From the cell containing the given text, extract its center point as (x, y) coordinate. 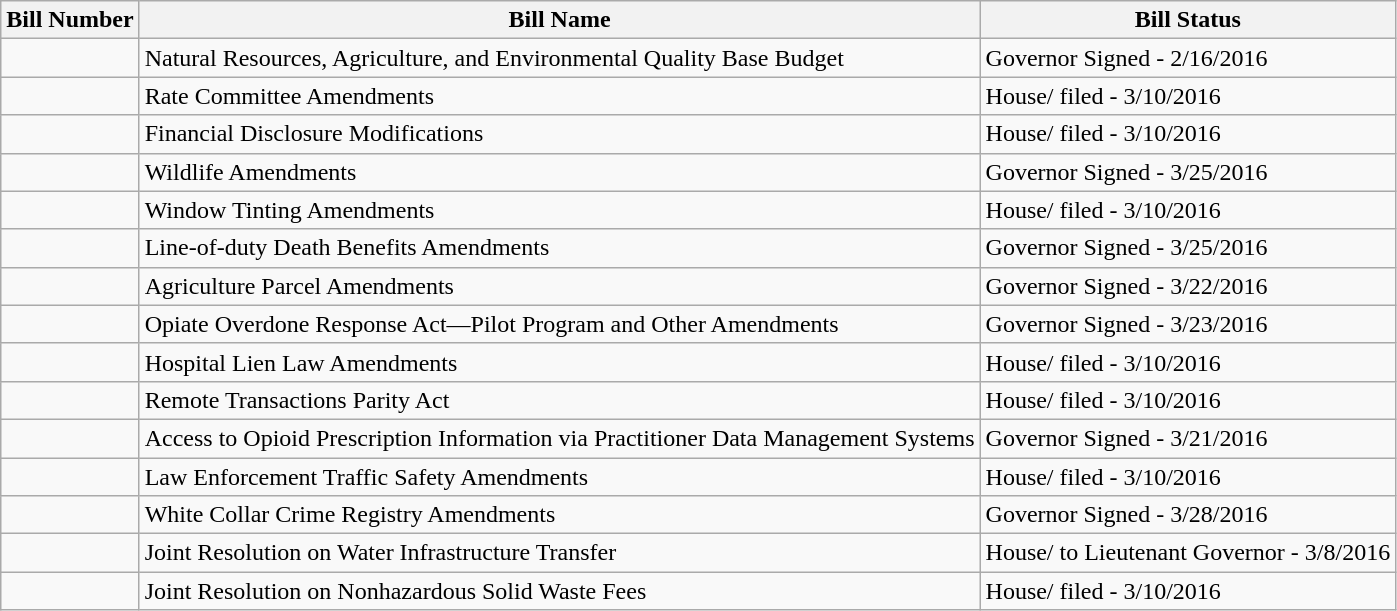
Rate Committee Amendments (560, 96)
Governor Signed - 3/23/2016 (1188, 324)
Bill Status (1188, 20)
Access to Opioid Prescription Information via Practitioner Data Management Systems (560, 438)
Joint Resolution on Water Infrastructure Transfer (560, 553)
Bill Number (70, 20)
Law Enforcement Traffic Safety Amendments (560, 477)
White Collar Crime Registry Amendments (560, 515)
Joint Resolution on Nonhazardous Solid Waste Fees (560, 591)
Governor Signed - 2/16/2016 (1188, 58)
Line-of-duty Death Benefits Amendments (560, 248)
Governor Signed - 3/22/2016 (1188, 286)
Bill Name (560, 20)
Opiate Overdone Response Act—Pilot Program and Other Amendments (560, 324)
Remote Transactions Parity Act (560, 400)
Hospital Lien Law Amendments (560, 362)
House/ to Lieutenant Governor - 3/8/2016 (1188, 553)
Agriculture Parcel Amendments (560, 286)
Governor Signed - 3/21/2016 (1188, 438)
Wildlife Amendments (560, 172)
Governor Signed - 3/28/2016 (1188, 515)
Financial Disclosure Modifications (560, 134)
Window Tinting Amendments (560, 210)
Natural Resources, Agriculture, and Environmental Quality Base Budget (560, 58)
